Pinpoint the cell where the given text exists, returning its [X, Y] midpoint coordinate. 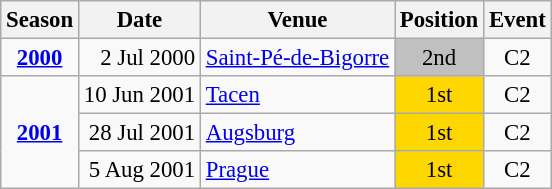
Date [139, 20]
Tacen [297, 95]
5 Aug 2001 [139, 170]
Position [438, 20]
Venue [297, 20]
Prague [297, 170]
2000 [40, 58]
2001 [40, 132]
10 Jun 2001 [139, 95]
Augsburg [297, 133]
Season [40, 20]
2nd [438, 58]
2 Jul 2000 [139, 58]
Saint-Pé-de-Bigorre [297, 58]
28 Jul 2001 [139, 133]
Event [518, 20]
